Return [x, y] of the center of cell containing provided text 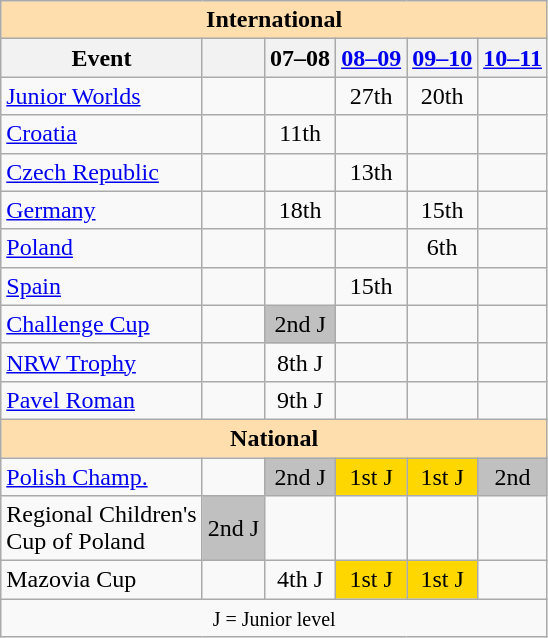
11th [300, 134]
08–09 [372, 58]
07–08 [300, 58]
20th [442, 96]
International [274, 20]
6th [442, 248]
NRW Trophy [102, 362]
National [274, 438]
Croatia [102, 134]
Regional Children's Cup of Poland [102, 528]
4th J [300, 580]
Mazovia Cup [102, 580]
Event [102, 58]
Spain [102, 286]
Challenge Cup [102, 324]
Junior Worlds [102, 96]
10–11 [513, 58]
13th [372, 172]
18th [300, 210]
Czech Republic [102, 172]
2nd [513, 477]
Poland [102, 248]
J = Junior level [274, 618]
Polish Champ. [102, 477]
09–10 [442, 58]
27th [372, 96]
9th J [300, 400]
8th J [300, 362]
Pavel Roman [102, 400]
Germany [102, 210]
